From the cell containing the given text, extract its center point as (X, Y) coordinate. 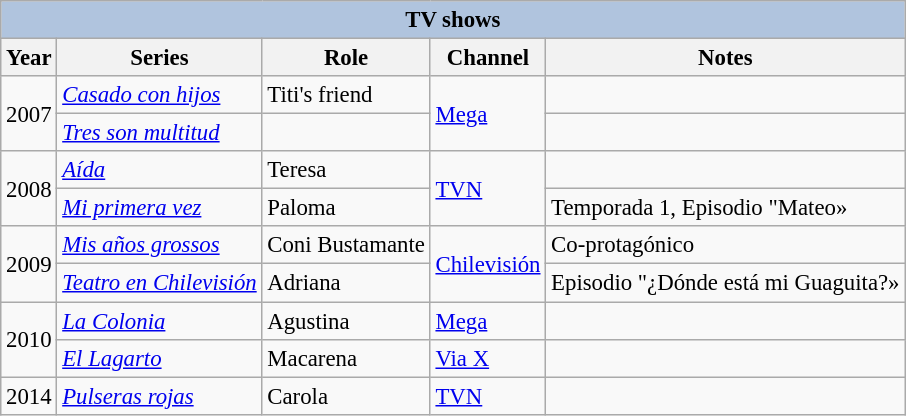
Series (160, 58)
2007 (29, 114)
Pulseras rojas (160, 396)
Year (29, 58)
2008 (29, 188)
Paloma (346, 208)
Titi's friend (346, 95)
TV shows (453, 20)
Macarena (346, 358)
Role (346, 58)
Channel (488, 58)
Episodio "¿Dónde está mi Guaguita?» (726, 283)
Adriana (346, 283)
2010 (29, 340)
Via X (488, 358)
Co-protagónico (726, 245)
Coni Bustamante (346, 245)
2009 (29, 264)
Agustina (346, 321)
Casado con hijos (160, 95)
Aída (160, 170)
Carola (346, 396)
Teresa (346, 170)
Chilevisión (488, 264)
Mis años grossos (160, 245)
Teatro en Chilevisión (160, 283)
2014 (29, 396)
El Lagarto (160, 358)
Notes (726, 58)
La Colonia (160, 321)
Temporada 1, Episodio "Mateo» (726, 208)
Tres son multitud (160, 133)
Mi primera vez (160, 208)
